Identify which cell holds the provided text, then report its [x, y] central coordinate. 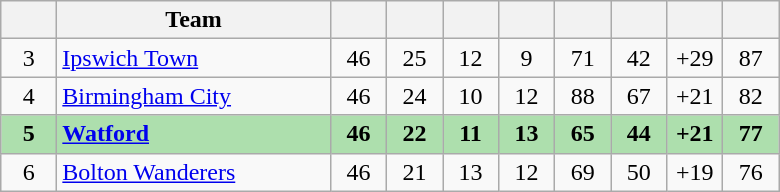
10 [470, 96]
4 [29, 96]
44 [639, 134]
87 [751, 58]
65 [583, 134]
Bolton Wanderers [194, 172]
6 [29, 172]
+19 [695, 172]
9 [527, 58]
88 [583, 96]
24 [414, 96]
5 [29, 134]
+29 [695, 58]
Ipswich Town [194, 58]
Watford [194, 134]
11 [470, 134]
Team [194, 20]
67 [639, 96]
71 [583, 58]
82 [751, 96]
3 [29, 58]
50 [639, 172]
Birmingham City [194, 96]
76 [751, 172]
25 [414, 58]
42 [639, 58]
77 [751, 134]
21 [414, 172]
69 [583, 172]
22 [414, 134]
